Pinpoint the cell where the given text exists, returning its (x, y) midpoint coordinate. 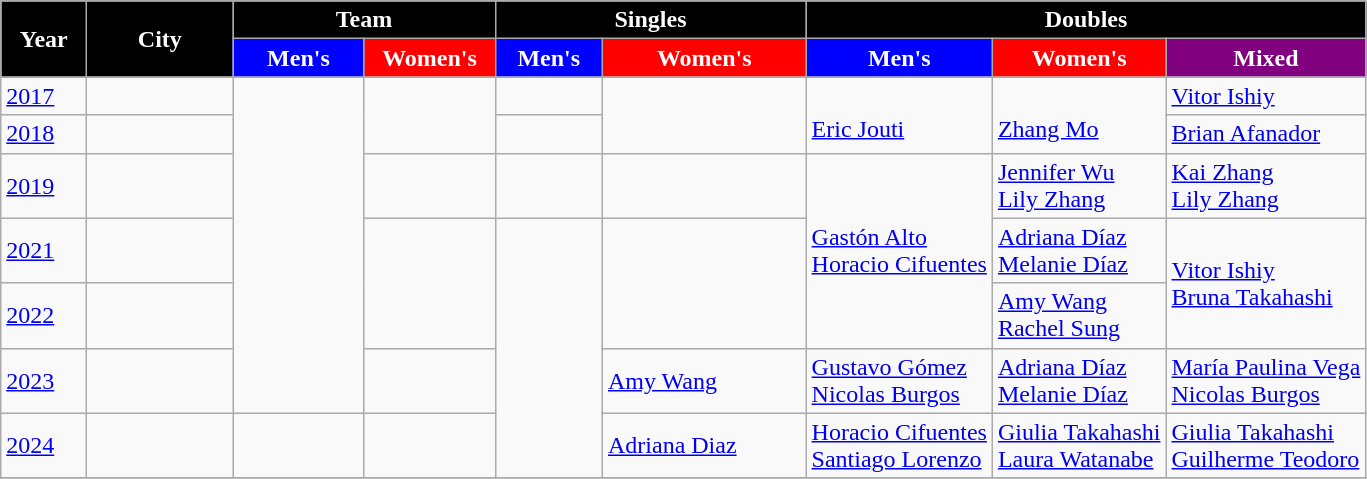
Jennifer Wu Lily Zhang (1079, 186)
Team (364, 20)
2021 (44, 250)
Kai Zhang Lily Zhang (1266, 186)
Year (44, 39)
Zhang Mo (1079, 115)
Singles (650, 20)
Amy Wang Rachel Sung (1079, 316)
2023 (44, 380)
Gustavo Gómez Nicolas Burgos (899, 380)
Adriana Diaz (704, 446)
Eric Jouti (899, 115)
María Paulina Vega Nicolas Burgos (1266, 380)
Brian Afanador (1266, 134)
City (160, 39)
Horacio Cifuentes Santiago Lorenzo (899, 446)
Giulia Takahashi Guilherme Teodoro (1266, 446)
Vitor Ishiy (1266, 96)
Giulia Takahashi Laura Watanabe (1079, 446)
Vitor Ishiy Bruna Takahashi (1266, 283)
Gastón Alto Horacio Cifuentes (899, 250)
2017 (44, 96)
Mixed (1266, 58)
Amy Wang (704, 380)
Doubles (1086, 20)
2024 (44, 446)
2018 (44, 134)
2022 (44, 316)
2019 (44, 186)
